Provide the (X, Y) coordinate of the cell's center where the given text is located.  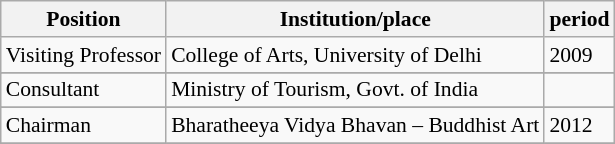
Chairman (84, 126)
Consultant (84, 90)
2009 (579, 55)
Institution/place (355, 19)
Bharatheeya Vidya Bhavan – Buddhist Art (355, 126)
College of Arts, University of Delhi (355, 55)
Position (84, 19)
Visiting Professor (84, 55)
Ministry of Tourism, Govt. of India (355, 90)
2012 (579, 126)
period (579, 19)
